Locate the cell with the specified text and output its [X, Y] center coordinate. 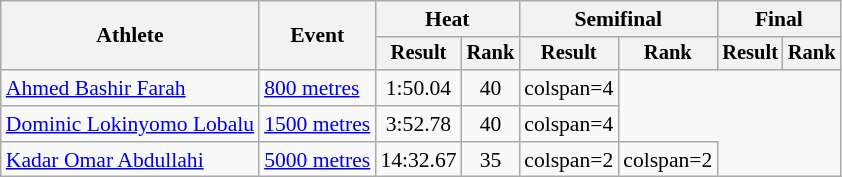
Semifinal [618, 19]
3:52.78 [418, 124]
Final [778, 19]
Athlete [130, 36]
800 metres [317, 88]
Ahmed Bashir Farah [130, 88]
1:50.04 [418, 88]
Event [317, 36]
Heat [447, 19]
1500 metres [317, 124]
Dominic Lokinyomo Lobalu [130, 124]
